Determine the (x, y) coordinate at the center of the cell enclosing the given text.  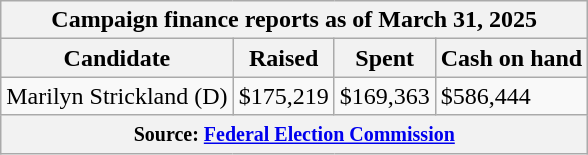
Campaign finance reports as of March 31, 2025 (294, 20)
Source: Federal Election Commission (294, 134)
$169,363 (384, 96)
Spent (384, 58)
Cash on hand (511, 58)
Raised (284, 58)
$586,444 (511, 96)
$175,219 (284, 96)
Marilyn Strickland (D) (117, 96)
Candidate (117, 58)
